Identify which cell holds the provided text, then report its [X, Y] central coordinate. 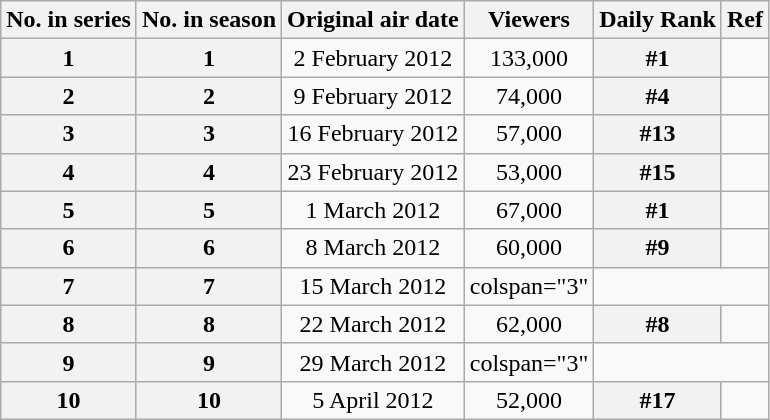
2 February 2012 [374, 58]
#8 [658, 324]
#9 [658, 248]
5 April 2012 [374, 400]
#15 [658, 172]
15 March 2012 [374, 286]
1 March 2012 [374, 210]
22 March 2012 [374, 324]
Viewers [529, 20]
#4 [658, 96]
Original air date [374, 20]
Daily Rank [658, 20]
29 March 2012 [374, 362]
23 February 2012 [374, 172]
53,000 [529, 172]
74,000 [529, 96]
52,000 [529, 400]
No. in season [208, 20]
62,000 [529, 324]
133,000 [529, 58]
No. in series [69, 20]
57,000 [529, 134]
Ref [744, 20]
8 March 2012 [374, 248]
67,000 [529, 210]
16 February 2012 [374, 134]
60,000 [529, 248]
#13 [658, 134]
#17 [658, 400]
9 February 2012 [374, 96]
